Pinpoint the cell where the given text exists, returning its (x, y) midpoint coordinate. 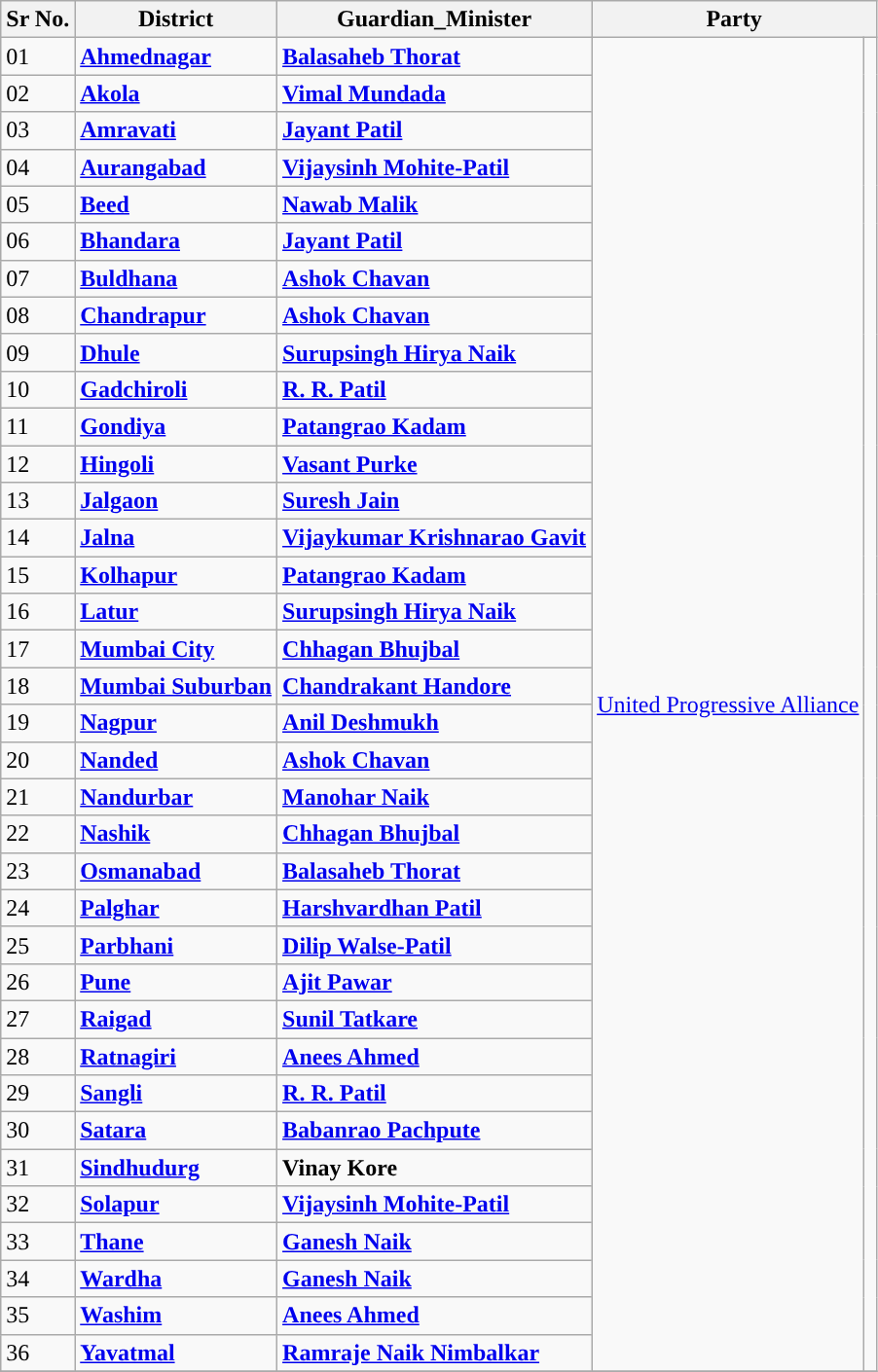
Pune (176, 982)
Osmanabad (176, 871)
10 (38, 389)
36 (38, 1353)
Anil Deshmukh (434, 723)
Harshvardhan Patil (434, 908)
Nandurbar (176, 797)
14 (38, 538)
Raigad (176, 1019)
Washim (176, 1316)
Kolhapur (176, 575)
02 (38, 93)
35 (38, 1316)
Nagpur (176, 723)
Wardha (176, 1279)
Guardian_Minister (434, 19)
05 (38, 204)
Chandrapur (176, 315)
32 (38, 1205)
Vimal Mundada (434, 93)
Nawab Malik (434, 204)
Parbhani (176, 945)
07 (38, 278)
09 (38, 352)
Satara (176, 1131)
27 (38, 1019)
Jalna (176, 538)
United Progressive Alliance (728, 704)
13 (38, 501)
Gadchiroli (176, 389)
Bhandara (176, 241)
15 (38, 575)
Chandrakant Handore (434, 686)
12 (38, 464)
Hingoli (176, 464)
30 (38, 1131)
19 (38, 723)
Dhule (176, 352)
Mumbai City (176, 649)
Solapur (176, 1205)
Sindhudurg (176, 1168)
08 (38, 315)
Nanded (176, 760)
20 (38, 760)
Buldhana (176, 278)
Akola (176, 93)
Sangli (176, 1094)
Ratnagiri (176, 1056)
33 (38, 1242)
03 (38, 130)
23 (38, 871)
Ahmednagar (176, 56)
Latur (176, 612)
Ajit Pawar (434, 982)
22 (38, 834)
34 (38, 1279)
Vijaykumar Krishnarao Gavit (434, 538)
District (176, 19)
Vasant Purke (434, 464)
Gondiya (176, 426)
31 (38, 1168)
Ramraje Naik Nimbalkar (434, 1353)
Aurangabad (176, 167)
Thane (176, 1242)
Yavatmal (176, 1353)
04 (38, 167)
Suresh Jain (434, 501)
18 (38, 686)
Palghar (176, 908)
28 (38, 1056)
Jalgaon (176, 501)
17 (38, 649)
Dilip Walse-Patil (434, 945)
Mumbai Suburban (176, 686)
Party (734, 19)
Amravati (176, 130)
06 (38, 241)
29 (38, 1094)
Manohar Naik (434, 797)
01 (38, 56)
Beed (176, 204)
Babanrao Pachpute (434, 1131)
Nashik (176, 834)
11 (38, 426)
Vinay Kore (434, 1168)
Sr No. (38, 19)
26 (38, 982)
21 (38, 797)
Sunil Tatkare (434, 1019)
24 (38, 908)
16 (38, 612)
25 (38, 945)
